Capture the cell that displays the provided text and extract its (X, Y) central coordinate. 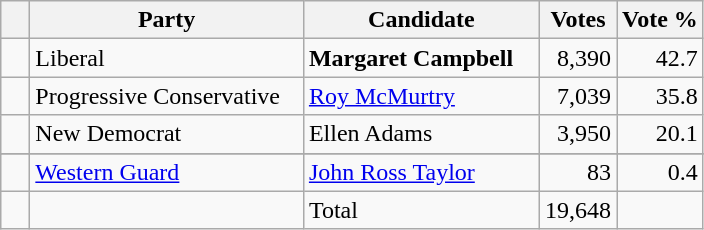
John Ross Taylor (421, 172)
3,950 (578, 134)
0.4 (660, 172)
Candidate (421, 20)
Western Guard (167, 172)
Progressive Conservative (167, 96)
42.7 (660, 58)
Party (167, 20)
Vote % (660, 20)
Liberal (167, 58)
20.1 (660, 134)
Votes (578, 20)
19,648 (578, 210)
Ellen Adams (421, 134)
New Democrat (167, 134)
7,039 (578, 96)
Margaret Campbell (421, 58)
Total (421, 210)
Roy McMurtry (421, 96)
83 (578, 172)
35.8 (660, 96)
8,390 (578, 58)
